Pinpoint the cell where the given text exists, returning its [x, y] midpoint coordinate. 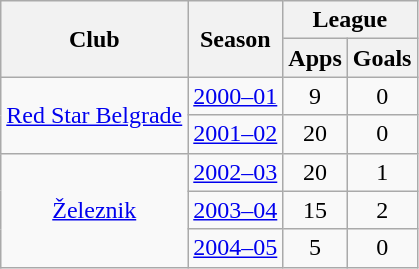
League [350, 20]
Apps [315, 58]
2000–01 [236, 96]
Železnik [94, 210]
2001–02 [236, 134]
2002–03 [236, 172]
2003–04 [236, 210]
9 [315, 96]
5 [315, 248]
15 [315, 210]
1 [382, 172]
2004–05 [236, 248]
Club [94, 39]
2 [382, 210]
Season [236, 39]
Goals [382, 58]
Red Star Belgrade [94, 115]
